Identify which cell holds the provided text, then report its [x, y] central coordinate. 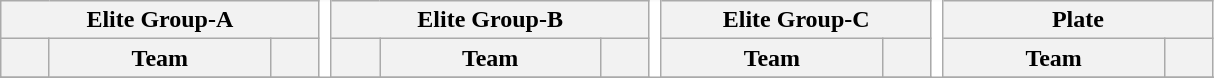
Plate [1078, 20]
Elite Group-A [160, 20]
Elite Group-B [490, 20]
Elite Group-C [796, 20]
